Find where the given text appears and provide that cell's center as (x, y) coordinate. 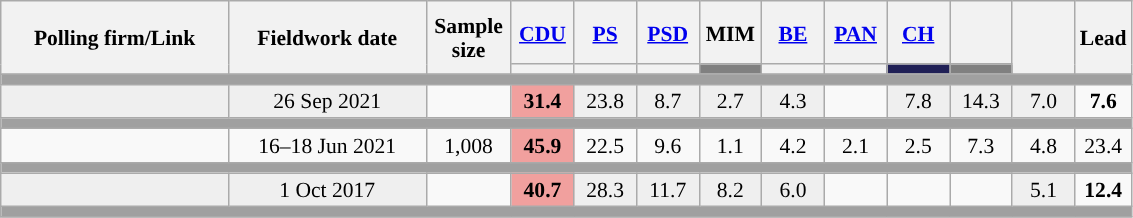
22.5 (606, 146)
Polling firm/Link (115, 38)
Fieldwork date (327, 38)
CH (918, 32)
BE (794, 32)
40.7 (542, 190)
PSD (668, 32)
1.1 (730, 146)
8.7 (668, 101)
14.3 (982, 101)
2.1 (856, 146)
7.6 (1104, 101)
Sample size (468, 38)
31.4 (542, 101)
1,008 (468, 146)
4.8 (1044, 146)
11.7 (668, 190)
1 Oct 2017 (327, 190)
23.8 (606, 101)
4.2 (794, 146)
PS (606, 32)
4.3 (794, 101)
45.9 (542, 146)
12.4 (1104, 190)
2.7 (730, 101)
PAN (856, 32)
7.0 (1044, 101)
2.5 (918, 146)
5.1 (1044, 190)
28.3 (606, 190)
MIM (730, 32)
6.0 (794, 190)
CDU (542, 32)
Lead (1104, 38)
26 Sep 2021 (327, 101)
16–18 Jun 2021 (327, 146)
9.6 (668, 146)
8.2 (730, 190)
23.4 (1104, 146)
7.8 (918, 101)
7.3 (982, 146)
